Capture the cell that displays the provided text and extract its (x, y) central coordinate. 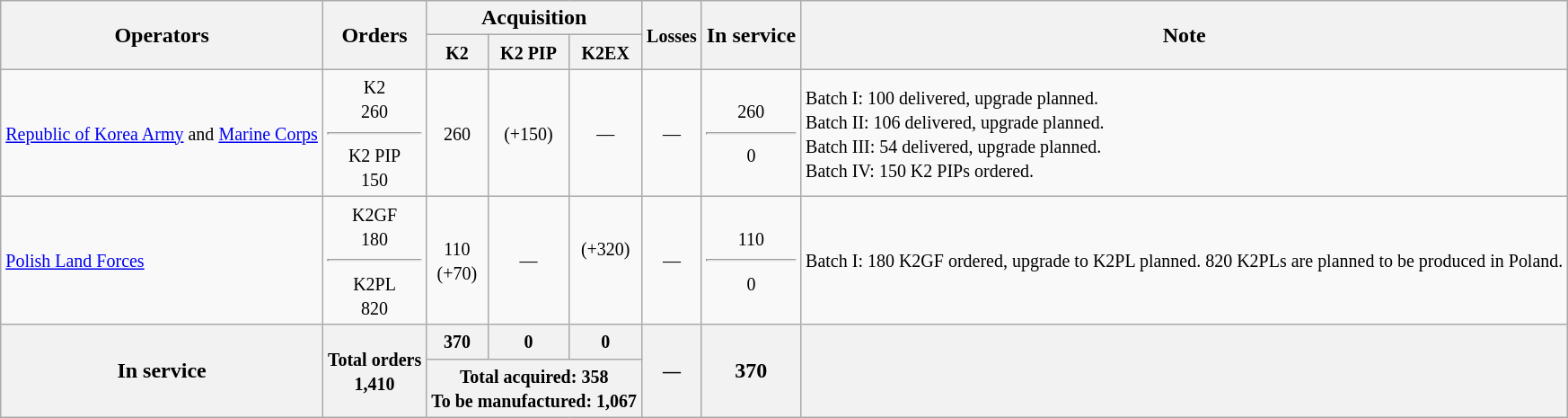
K2 (457, 52)
K2 PIP (528, 52)
260 (457, 133)
Acquisition (534, 18)
Operators (162, 35)
(+150) (528, 133)
Batch I: 180 K2GF ordered, upgrade to K2PL planned. 820 K2PLs are planned to be produced in Poland. (1185, 261)
Note (1185, 35)
1100 (751, 261)
Orders (374, 35)
Republic of Korea Army and Marine Corps (162, 133)
2600 (751, 133)
(+320) (605, 261)
110(+70) (457, 261)
Losses (672, 35)
K2EX (605, 52)
Polish Land Forces (162, 261)
K2260K2 PIP150 (374, 133)
Total acquired: 358To be manufactured: 1,067 (534, 388)
Total orders1,410 (374, 370)
K2GF180K2PL820 (374, 261)
